From the cell containing the given text, extract its center point as [X, Y] coordinate. 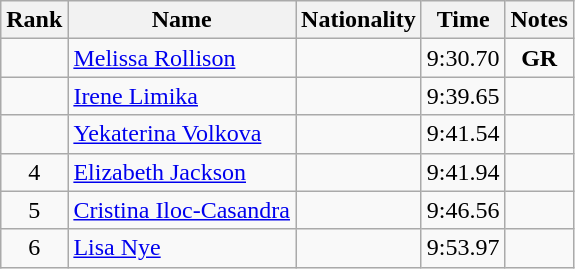
5 [34, 210]
Rank [34, 20]
Melissa Rollison [182, 58]
Irene Limika [182, 96]
Time [463, 20]
9:53.97 [463, 248]
9:30.70 [463, 58]
GR [539, 58]
4 [34, 172]
Name [182, 20]
Lisa Nye [182, 248]
Elizabeth Jackson [182, 172]
Cristina Iloc-Casandra [182, 210]
Yekaterina Volkova [182, 134]
Nationality [359, 20]
9:46.56 [463, 210]
6 [34, 248]
9:39.65 [463, 96]
9:41.94 [463, 172]
Notes [539, 20]
9:41.54 [463, 134]
